Pinpoint the cell where the given text exists, returning its [X, Y] midpoint coordinate. 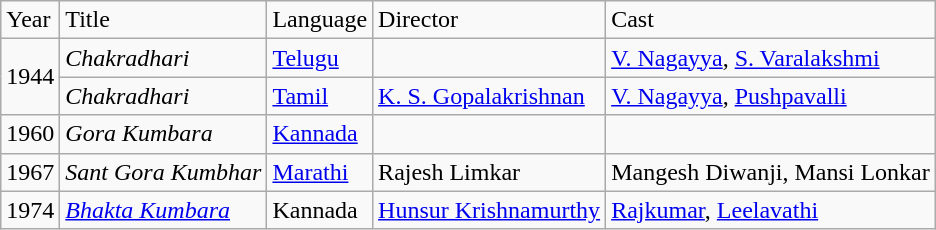
Marathi [320, 172]
Mangesh Diwanji, Mansi Lonkar [771, 172]
Sant Gora Kumbhar [164, 172]
Title [164, 20]
V. Nagayya, S. Varalakshmi [771, 58]
Hunsur Krishnamurthy [490, 210]
Rajkumar, Leelavathi [771, 210]
1944 [30, 77]
Cast [771, 20]
Language [320, 20]
Gora Kumbara [164, 134]
V. Nagayya, Pushpavalli [771, 96]
1974 [30, 210]
Tamil [320, 96]
Director [490, 20]
K. S. Gopalakrishnan [490, 96]
Telugu [320, 58]
Rajesh Limkar [490, 172]
Year [30, 20]
1967 [30, 172]
Bhakta Kumbara [164, 210]
1960 [30, 134]
